Return [X, Y] of the center of cell containing provided text 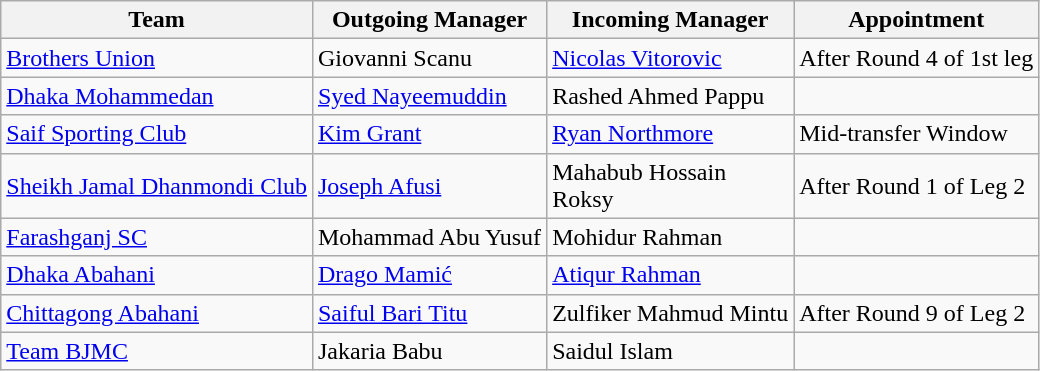
Ryan Northmore [670, 134]
Mohammad Abu Yusuf [429, 237]
Sheikh Jamal Dhanmondi Club [157, 186]
Rashed Ahmed Pappu [670, 96]
Incoming Manager [670, 20]
Dhaka Abahani [157, 275]
After Round 4 of 1st leg [916, 58]
Nicolas Vitorovic [670, 58]
Dhaka Mohammedan [157, 96]
Mid-transfer Window [916, 134]
Kim Grant [429, 134]
Team BJMC [157, 351]
Brothers Union [157, 58]
Giovanni Scanu [429, 58]
Atiqur Rahman [670, 275]
After Round 9 of Leg 2 [916, 313]
Drago Mamić [429, 275]
Appointment [916, 20]
Mahabub HossainRoksy [670, 186]
Saidul Islam [670, 351]
After Round 1 of Leg 2 [916, 186]
Syed Nayeemuddin [429, 96]
Saiful Bari Titu [429, 313]
Farashganj SC [157, 237]
Jakaria Babu [429, 351]
Team [157, 20]
Chittagong Abahani [157, 313]
Joseph Afusi [429, 186]
Saif Sporting Club [157, 134]
Outgoing Manager [429, 20]
Mohidur Rahman [670, 237]
Zulfiker Mahmud Mintu [670, 313]
